Capture the cell that displays the provided text and extract its (x, y) central coordinate. 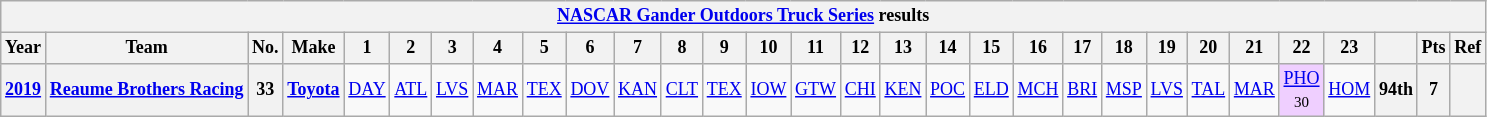
6 (590, 48)
2 (411, 48)
18 (1124, 48)
NASCAR Gander Outdoors Truck Series results (744, 16)
MCH (1038, 90)
KEN (903, 90)
MSP (1124, 90)
Pts (1434, 48)
ELD (991, 90)
4 (498, 48)
22 (1302, 48)
KAN (638, 90)
14 (948, 48)
3 (452, 48)
17 (1082, 48)
13 (903, 48)
ATL (411, 90)
HOM (1350, 90)
16 (1038, 48)
21 (1254, 48)
CHI (860, 90)
Make (314, 48)
Year (24, 48)
94th (1396, 90)
Reaume Brothers Racing (146, 90)
Ref (1468, 48)
20 (1208, 48)
BRI (1082, 90)
12 (860, 48)
DAY (367, 90)
Toyota (314, 90)
2019 (24, 90)
GTW (816, 90)
19 (1166, 48)
CLT (682, 90)
POC (948, 90)
1 (367, 48)
23 (1350, 48)
IOW (768, 90)
9 (724, 48)
TAL (1208, 90)
PHO30 (1302, 90)
DOV (590, 90)
5 (544, 48)
15 (991, 48)
No. (266, 48)
33 (266, 90)
11 (816, 48)
Team (146, 48)
8 (682, 48)
10 (768, 48)
